Capture the cell that displays the provided text and extract its (X, Y) central coordinate. 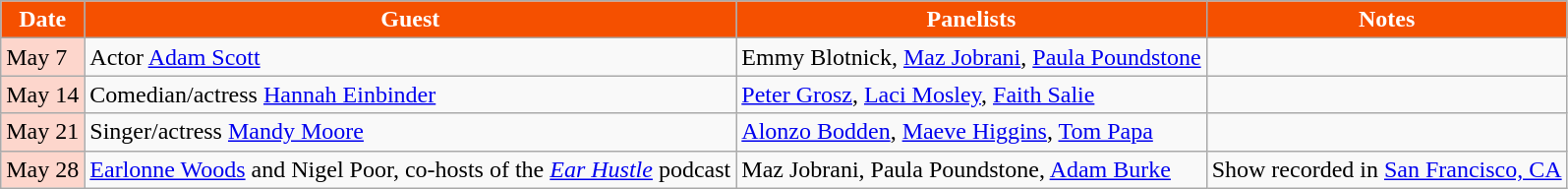
May 21 (43, 132)
Alonzo Bodden, Maeve Higgins, Tom Papa (971, 132)
Show recorded in San Francisco, CA (1386, 169)
Notes (1386, 20)
Panelists (971, 20)
Guest (411, 20)
Singer/actress Mandy Moore (411, 132)
May 28 (43, 169)
May 14 (43, 94)
Peter Grosz, Laci Mosley, Faith Salie (971, 94)
Date (43, 20)
Emmy Blotnick, Maz Jobrani, Paula Poundstone (971, 57)
Comedian/actress Hannah Einbinder (411, 94)
Actor Adam Scott (411, 57)
May 7 (43, 57)
Maz Jobrani, Paula Poundstone, Adam Burke (971, 169)
Earlonne Woods and Nigel Poor, co-hosts of the Ear Hustle podcast (411, 169)
